Scan for the cell matching the given text and deliver its [X, Y] coordinate at center. 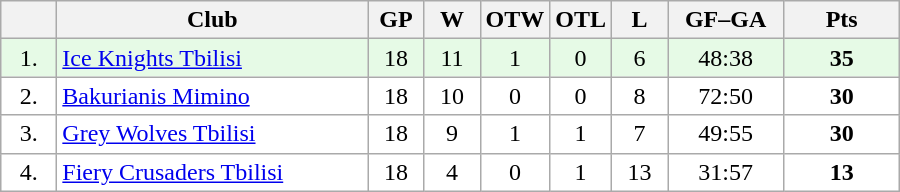
Grey Wolves Tbilisi [212, 134]
Ice Knights Tbilisi [212, 58]
Bakurianis Mimino [212, 96]
Pts [842, 20]
OTL [581, 20]
L [640, 20]
10 [452, 96]
7 [640, 134]
Fiery Crusaders Tbilisi [212, 172]
9 [452, 134]
31:57 [726, 172]
Club [212, 20]
GP [396, 20]
49:55 [726, 134]
6 [640, 58]
11 [452, 58]
4 [452, 172]
35 [842, 58]
2. [29, 96]
8 [640, 96]
1. [29, 58]
3. [29, 134]
4. [29, 172]
72:50 [726, 96]
GF–GA [726, 20]
OTW [515, 20]
48:38 [726, 58]
W [452, 20]
